Scan for the cell matching the given text and deliver its [X, Y] coordinate at center. 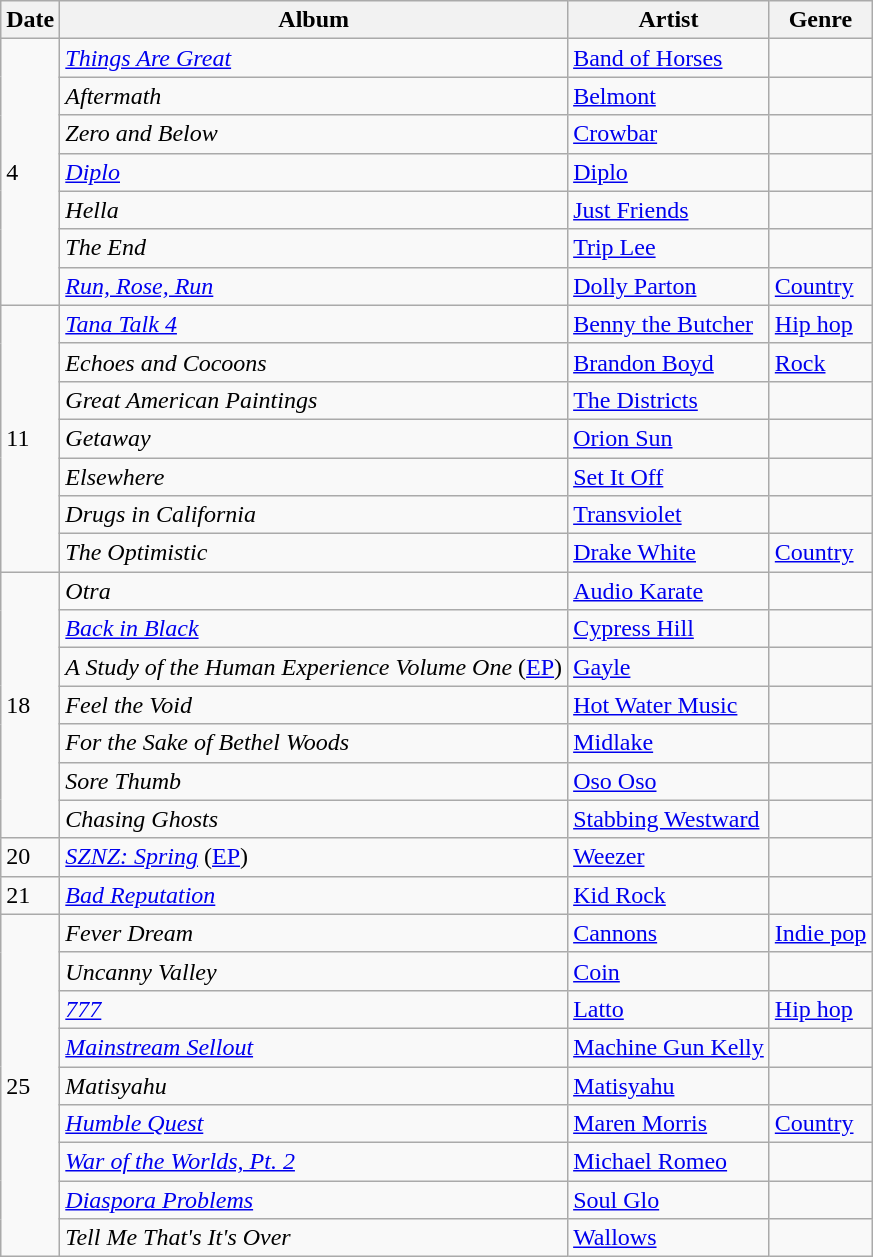
The Districts [669, 400]
Latto [669, 1009]
Echoes and Cocoons [314, 362]
Michael Romeo [669, 1162]
Hella [314, 210]
Cypress Hill [669, 629]
Back in Black [314, 629]
Bad Reputation [314, 895]
Transviolet [669, 515]
Hot Water Music [669, 705]
18 [30, 705]
Album [314, 20]
Coin [669, 971]
25 [30, 1086]
Weezer [669, 857]
Genre [820, 20]
Gayle [669, 667]
Kid Rock [669, 895]
Sore Thumb [314, 781]
Tell Me That's It's Over [314, 1238]
Elsewhere [314, 477]
Great American Paintings [314, 400]
Aftermath [314, 96]
Stabbing Westward [669, 819]
Set It Off [669, 477]
Run, Rose, Run [314, 286]
Dolly Parton [669, 286]
Drugs in California [314, 515]
Just Friends [669, 210]
Belmont [669, 96]
Brandon Boyd [669, 362]
Drake White [669, 553]
Machine Gun Kelly [669, 1047]
Cannons [669, 933]
Date [30, 20]
Humble Quest [314, 1124]
Uncanny Valley [314, 971]
Trip Lee [669, 248]
Zero and Below [314, 134]
The Optimistic [314, 553]
Orion Sun [669, 438]
Maren Morris [669, 1124]
War of the Worlds, Pt. 2 [314, 1162]
Fever Dream [314, 933]
Getaway [314, 438]
4 [30, 172]
Benny the Butcher [669, 324]
Things Are Great [314, 58]
11 [30, 438]
777 [314, 1009]
Rock [820, 362]
Tana Talk 4 [314, 324]
Diaspora Problems [314, 1200]
The End [314, 248]
Feel the Void [314, 705]
SZNZ: Spring (EP) [314, 857]
Crowbar [669, 134]
Audio Karate [669, 591]
Midlake [669, 743]
Indie pop [820, 933]
Artist [669, 20]
20 [30, 857]
Otra [314, 591]
Oso Oso [669, 781]
Wallows [669, 1238]
Mainstream Sellout [314, 1047]
For the Sake of Bethel Woods [314, 743]
21 [30, 895]
A Study of the Human Experience Volume One (EP) [314, 667]
Soul Glo [669, 1200]
Chasing Ghosts [314, 819]
Band of Horses [669, 58]
